Provide the (X, Y) coordinate of the cell's center where the given text is located.  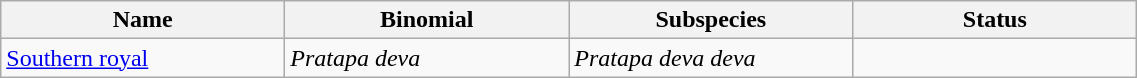
Pratapa deva (427, 58)
Name (143, 20)
Southern royal (143, 58)
Binomial (427, 20)
Pratapa deva deva (711, 58)
Status (995, 20)
Subspecies (711, 20)
